Identify which cell holds the provided text, then report its [x, y] central coordinate. 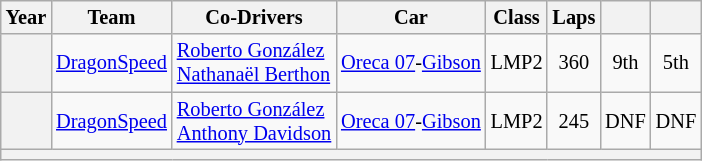
Team [112, 17]
5th [676, 63]
Co-Drivers [254, 17]
245 [574, 121]
Laps [574, 17]
360 [574, 63]
Roberto González Anthony Davidson [254, 121]
Year [26, 17]
Roberto González Nathanaël Berthon [254, 63]
Car [411, 17]
Class [517, 17]
9th [625, 63]
